From the cell containing the given text, extract its center point as [x, y] coordinate. 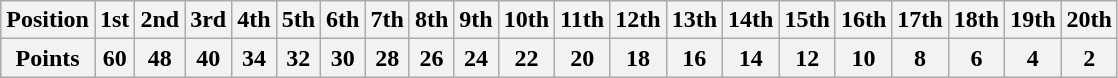
3rd [208, 20]
28 [387, 58]
30 [343, 58]
2 [1089, 58]
60 [114, 58]
6th [343, 20]
20th [1089, 20]
15th [807, 20]
10th [526, 20]
13th [694, 20]
8 [920, 58]
12th [638, 20]
18th [976, 20]
6 [976, 58]
Position [48, 20]
1st [114, 20]
9th [476, 20]
16 [694, 58]
20 [582, 58]
24 [476, 58]
12 [807, 58]
Points [48, 58]
18 [638, 58]
34 [254, 58]
32 [298, 58]
7th [387, 20]
48 [160, 58]
4th [254, 20]
40 [208, 58]
14th [751, 20]
14 [751, 58]
26 [431, 58]
19th [1033, 20]
5th [298, 20]
4 [1033, 58]
17th [920, 20]
11th [582, 20]
8th [431, 20]
22 [526, 58]
2nd [160, 20]
16th [863, 20]
10 [863, 58]
